Output the [x, y] coordinate of the center of the cell containing the given text.  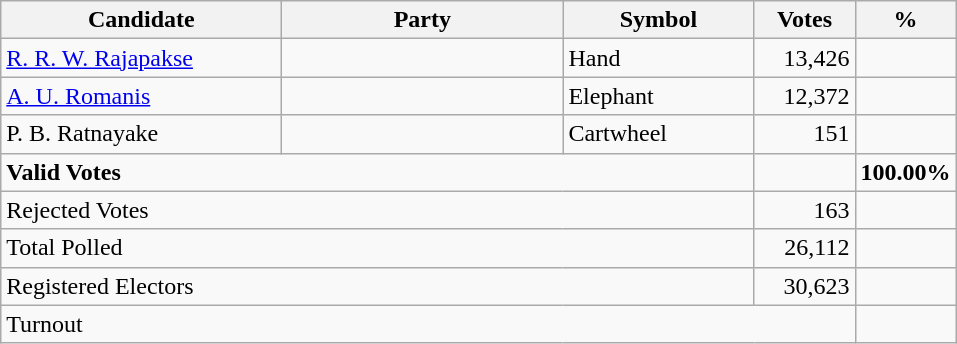
Turnout [428, 324]
100.00% [906, 172]
Cartwheel [658, 134]
P. B. Ratnayake [142, 134]
Party [422, 20]
151 [804, 134]
13,426 [804, 58]
Symbol [658, 20]
Votes [804, 20]
Registered Electors [378, 286]
Hand [658, 58]
R. R. W. Rajapakse [142, 58]
30,623 [804, 286]
Total Polled [378, 248]
Valid Votes [378, 172]
Candidate [142, 20]
A. U. Romanis [142, 96]
Rejected Votes [378, 210]
26,112 [804, 248]
163 [804, 210]
12,372 [804, 96]
% [906, 20]
Elephant [658, 96]
